Detect which cell encompasses the target text, then output its [X, Y] center coordinate. 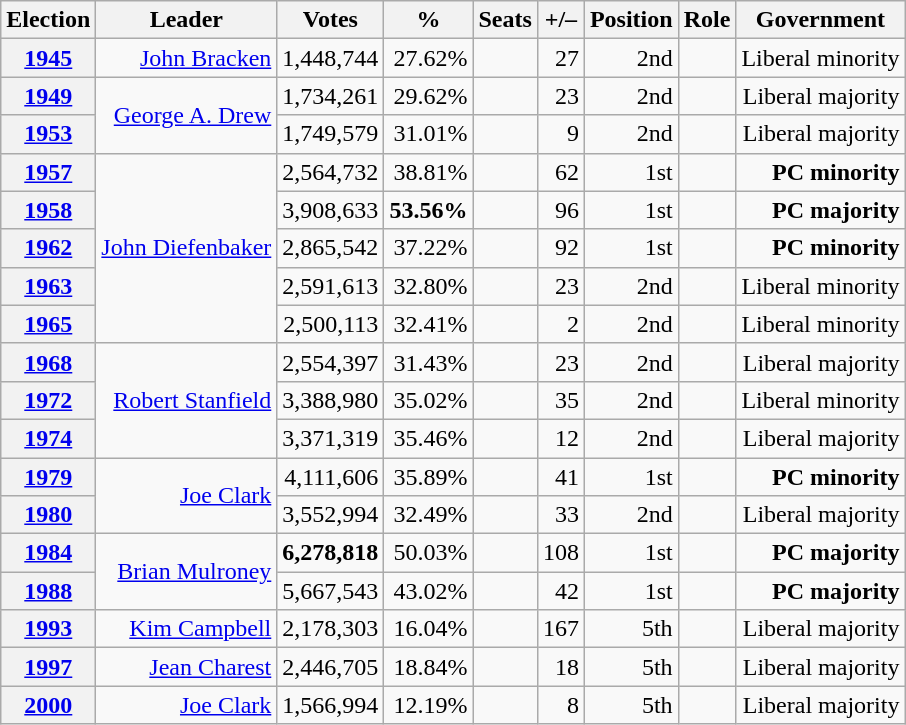
42 [560, 591]
1974 [48, 438]
1993 [48, 629]
1,749,579 [330, 134]
1949 [48, 96]
2000 [48, 705]
96 [560, 210]
John Bracken [186, 58]
16.04% [428, 629]
167 [560, 629]
1958 [48, 210]
Position [631, 20]
2,865,542 [330, 248]
1968 [48, 362]
2,591,613 [330, 286]
1957 [48, 172]
Votes [330, 20]
35.46% [428, 438]
18 [560, 667]
41 [560, 477]
1963 [48, 286]
Role [707, 20]
33 [560, 515]
1,566,994 [330, 705]
12 [560, 438]
35.02% [428, 400]
6,278,818 [330, 553]
38.81% [428, 172]
1,734,261 [330, 96]
2,178,303 [330, 629]
35 [560, 400]
31.01% [428, 134]
+/– [560, 20]
2,564,732 [330, 172]
50.03% [428, 553]
1979 [48, 477]
Robert Stanfield [186, 400]
32.80% [428, 286]
108 [560, 553]
1984 [48, 553]
Jean Charest [186, 667]
27.62% [428, 58]
32.41% [428, 324]
Seats [505, 20]
2,446,705 [330, 667]
1972 [48, 400]
29.62% [428, 96]
4,111,606 [330, 477]
5,667,543 [330, 591]
92 [560, 248]
3,388,980 [330, 400]
1980 [48, 515]
1962 [48, 248]
1988 [48, 591]
% [428, 20]
53.56% [428, 210]
John Diefenbaker [186, 248]
2,500,113 [330, 324]
1953 [48, 134]
62 [560, 172]
Leader [186, 20]
Election [48, 20]
1997 [48, 667]
18.84% [428, 667]
31.43% [428, 362]
35.89% [428, 477]
George A. Drew [186, 115]
32.49% [428, 515]
43.02% [428, 591]
2 [560, 324]
37.22% [428, 248]
9 [560, 134]
3,371,319 [330, 438]
1,448,744 [330, 58]
2,554,397 [330, 362]
27 [560, 58]
Kim Campbell [186, 629]
1945 [48, 58]
1965 [48, 324]
3,552,994 [330, 515]
Government [820, 20]
8 [560, 705]
Brian Mulroney [186, 572]
3,908,633 [330, 210]
12.19% [428, 705]
